From the cell containing the given text, extract its center point as [x, y] coordinate. 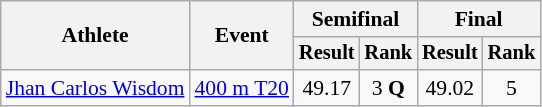
3 Q [389, 88]
Jhan Carlos Wisdom [96, 88]
400 m T20 [241, 88]
Athlete [96, 36]
49.02 [450, 88]
49.17 [327, 88]
Event [241, 36]
Final [478, 19]
5 [512, 88]
Semifinal [356, 19]
